From the cell containing the given text, extract its center point as [X, Y] coordinate. 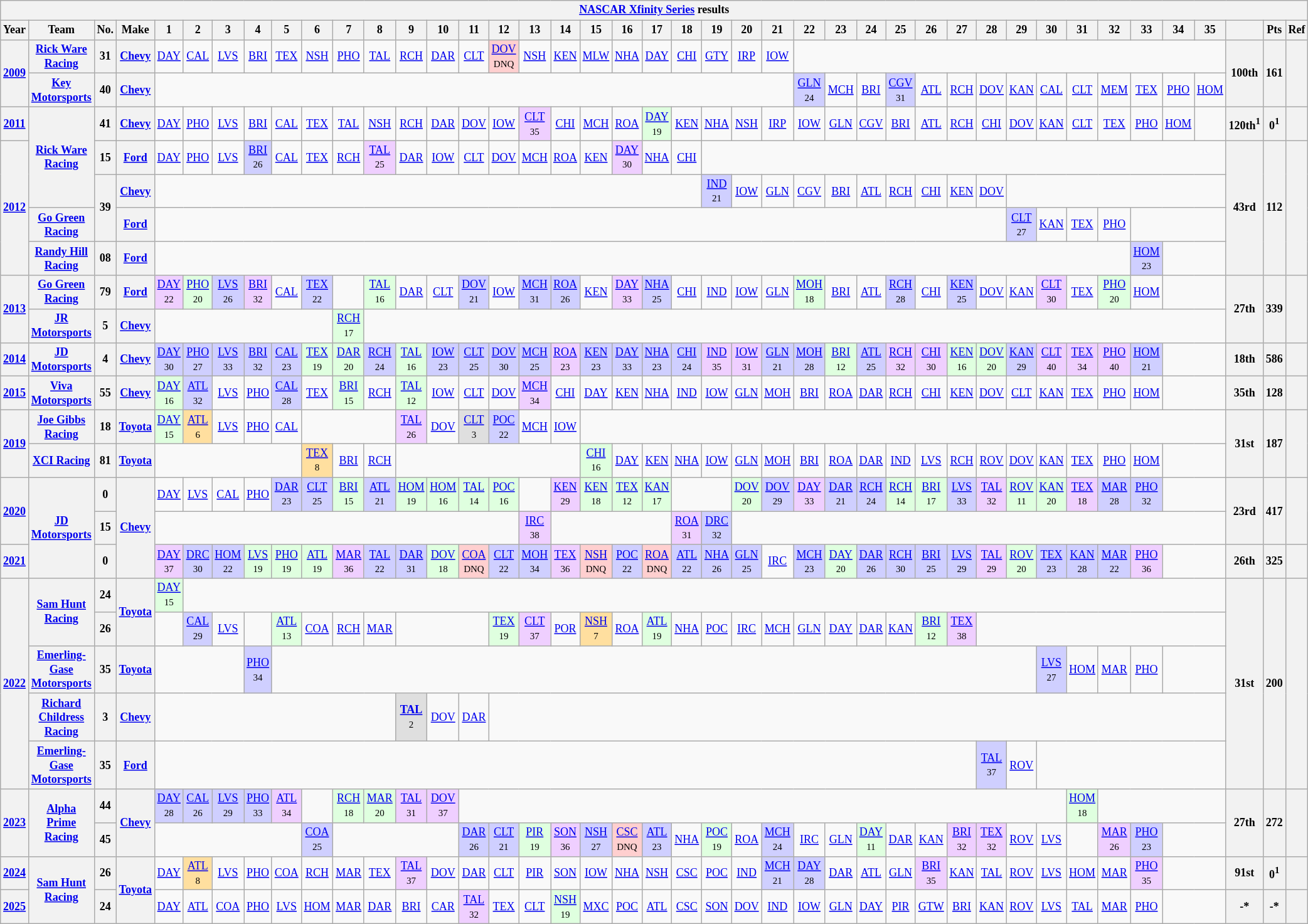
55 [105, 393]
33 [1147, 30]
TAL26 [412, 427]
CSCDNQ [627, 839]
PHO32 [1147, 494]
JR Motorsports [61, 326]
PHO27 [198, 359]
DOV29 [778, 494]
TAL2 [412, 717]
NSH27 [596, 839]
KEN18 [596, 494]
MCH23 [809, 561]
BRI26 [258, 157]
TEX22 [317, 292]
ATL8 [198, 873]
Team [61, 30]
GTY [717, 56]
MLW [596, 56]
MAR20 [380, 806]
DAR23 [286, 494]
RCH28 [901, 292]
TAL12 [412, 393]
26th [1245, 561]
339 [1274, 309]
ROA31 [687, 528]
MCH31 [534, 292]
TAL29 [992, 561]
CLT27 [1021, 225]
272 [1274, 823]
ATL34 [286, 806]
HOM16 [443, 494]
CLT22 [504, 561]
20 [747, 30]
GLN25 [747, 561]
CLT37 [534, 629]
120th1 [1245, 124]
BRI25 [931, 561]
CHI16 [596, 460]
ROV11 [1021, 494]
325 [1274, 561]
KAN29 [1021, 359]
11 [474, 30]
16 [627, 30]
MCH25 [534, 359]
ROV20 [1021, 561]
DOV37 [443, 806]
RCH14 [901, 494]
417 [1274, 511]
DRC32 [717, 528]
MXC [596, 907]
2014 [15, 359]
Joe Gibbs Racing [61, 427]
IND21 [717, 191]
2011 [15, 124]
KAN20 [1051, 494]
KAN28 [1083, 561]
586 [1274, 359]
Year [15, 30]
Alpha Prime Racing [61, 823]
COA25 [317, 839]
44 [105, 806]
IOW31 [747, 359]
ATL25 [871, 359]
CAL28 [286, 393]
NHA26 [717, 561]
DAR31 [412, 561]
TAL14 [474, 494]
25 [901, 30]
SON36 [566, 839]
PHO19 [286, 561]
161 [1274, 73]
21 [778, 30]
CAL26 [198, 806]
DAY22 [169, 292]
CHI30 [931, 359]
MAR28 [1114, 494]
GLN21 [778, 359]
CLT3 [474, 427]
MCH24 [778, 839]
POC16 [504, 494]
ATL21 [380, 494]
DOV18 [443, 561]
2020 [15, 511]
POC19 [717, 839]
128 [1274, 393]
2009 [15, 73]
PIR19 [534, 839]
23 [841, 30]
2022 [15, 684]
13 [534, 30]
CLT35 [534, 124]
CLT40 [1051, 359]
30 [1051, 30]
TAL25 [380, 157]
Richard Childress Racing [61, 717]
81 [105, 460]
2015 [15, 393]
DAY37 [169, 561]
Randy Hill Racing [61, 258]
GTW [931, 907]
MCH34 [534, 393]
27 [962, 30]
HOM18 [1083, 806]
BRI17 [931, 494]
RCH18 [349, 806]
DAR20 [349, 359]
91st [1245, 873]
2 [198, 30]
17 [657, 30]
GLN24 [809, 90]
Ref [1297, 30]
TEX38 [962, 629]
2019 [15, 443]
DAY20 [841, 561]
MOH18 [809, 292]
DAY19 [657, 124]
TEX18 [1083, 494]
187 [1274, 443]
18th [1245, 359]
Key Motorsports [61, 90]
DRC30 [198, 561]
CGV31 [901, 90]
ROA26 [566, 292]
Make [136, 30]
200 [1274, 684]
CAL23 [286, 359]
39 [105, 208]
KEN23 [596, 359]
100th [1245, 73]
HOM22 [228, 561]
MCH21 [778, 873]
14 [566, 30]
PHO34 [258, 669]
DAY16 [169, 393]
2013 [15, 309]
TEX12 [627, 494]
7 [349, 30]
CHI24 [687, 359]
TEX36 [566, 561]
MOH34 [534, 561]
RCH32 [901, 359]
ATL13 [286, 629]
DAR21 [841, 494]
PHO33 [258, 806]
HOM23 [1147, 258]
RCH17 [349, 326]
PHO40 [1114, 359]
2012 [15, 208]
MAR26 [1114, 839]
35th [1245, 393]
IND35 [717, 359]
43rd [1245, 208]
PHO36 [1147, 561]
NSH7 [596, 629]
LVS19 [258, 561]
79 [105, 292]
MOH28 [809, 359]
45 [105, 839]
COADNQ [474, 561]
BRI35 [931, 873]
NSH19 [566, 907]
KEN29 [566, 494]
NHA23 [657, 359]
NSHDNQ [596, 561]
HOM21 [1147, 359]
40 [105, 90]
ROA23 [566, 359]
DOV21 [474, 292]
CLT30 [1051, 292]
MEM [1114, 90]
Viva Motorsports [61, 393]
KEN16 [962, 359]
6 [317, 30]
9 [412, 30]
TEX34 [1083, 359]
CAL29 [198, 629]
10 [443, 30]
22 [809, 30]
2024 [15, 873]
23rd [1245, 511]
MAR36 [349, 561]
1 [169, 30]
2025 [15, 907]
8 [380, 30]
34 [1178, 30]
ATL22 [687, 561]
XCI Racing [61, 460]
28 [992, 30]
32 [1114, 30]
112 [1274, 208]
LVS26 [228, 292]
PHO35 [1147, 873]
19 [717, 30]
12 [504, 30]
ATL32 [198, 393]
TEX23 [1051, 561]
29 [1021, 30]
NHA25 [657, 292]
TEX32 [992, 839]
No. [105, 30]
2021 [15, 561]
DAY11 [871, 839]
ROADNQ [657, 561]
POR [566, 629]
IRC38 [534, 528]
08 [105, 258]
ATL23 [657, 839]
HOM19 [412, 494]
TAL31 [412, 806]
TAL22 [380, 561]
CLT21 [504, 839]
DOVDNQ [504, 56]
41 [105, 124]
PHO23 [1147, 839]
RCH30 [901, 561]
KAN17 [657, 494]
2023 [15, 823]
CAR [443, 907]
Pts [1274, 30]
ATL6 [198, 427]
LVS27 [1051, 669]
NASCAR Xfinity Series results [654, 10]
MAR22 [1114, 561]
DOV30 [504, 359]
KEN25 [962, 292]
TEX8 [317, 460]
IOW23 [443, 359]
